Pinpoint the cell where the given text exists, returning its [x, y] midpoint coordinate. 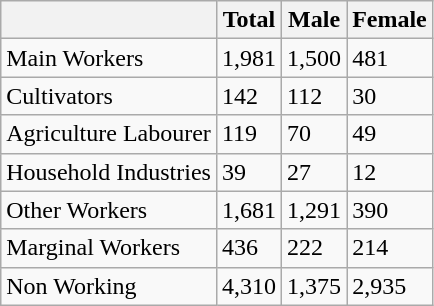
1,375 [314, 286]
Household Industries [109, 172]
222 [314, 248]
70 [314, 134]
12 [390, 172]
Agriculture Labourer [109, 134]
Total [248, 20]
214 [390, 248]
142 [248, 96]
Marginal Workers [109, 248]
119 [248, 134]
Other Workers [109, 210]
2,935 [390, 286]
27 [314, 172]
30 [390, 96]
436 [248, 248]
49 [390, 134]
Female [390, 20]
390 [390, 210]
Main Workers [109, 58]
Cultivators [109, 96]
1,681 [248, 210]
1,500 [314, 58]
481 [390, 58]
Male [314, 20]
1,981 [248, 58]
112 [314, 96]
1,291 [314, 210]
39 [248, 172]
4,310 [248, 286]
Non Working [109, 286]
